From the cell containing the given text, extract its center point as (X, Y) coordinate. 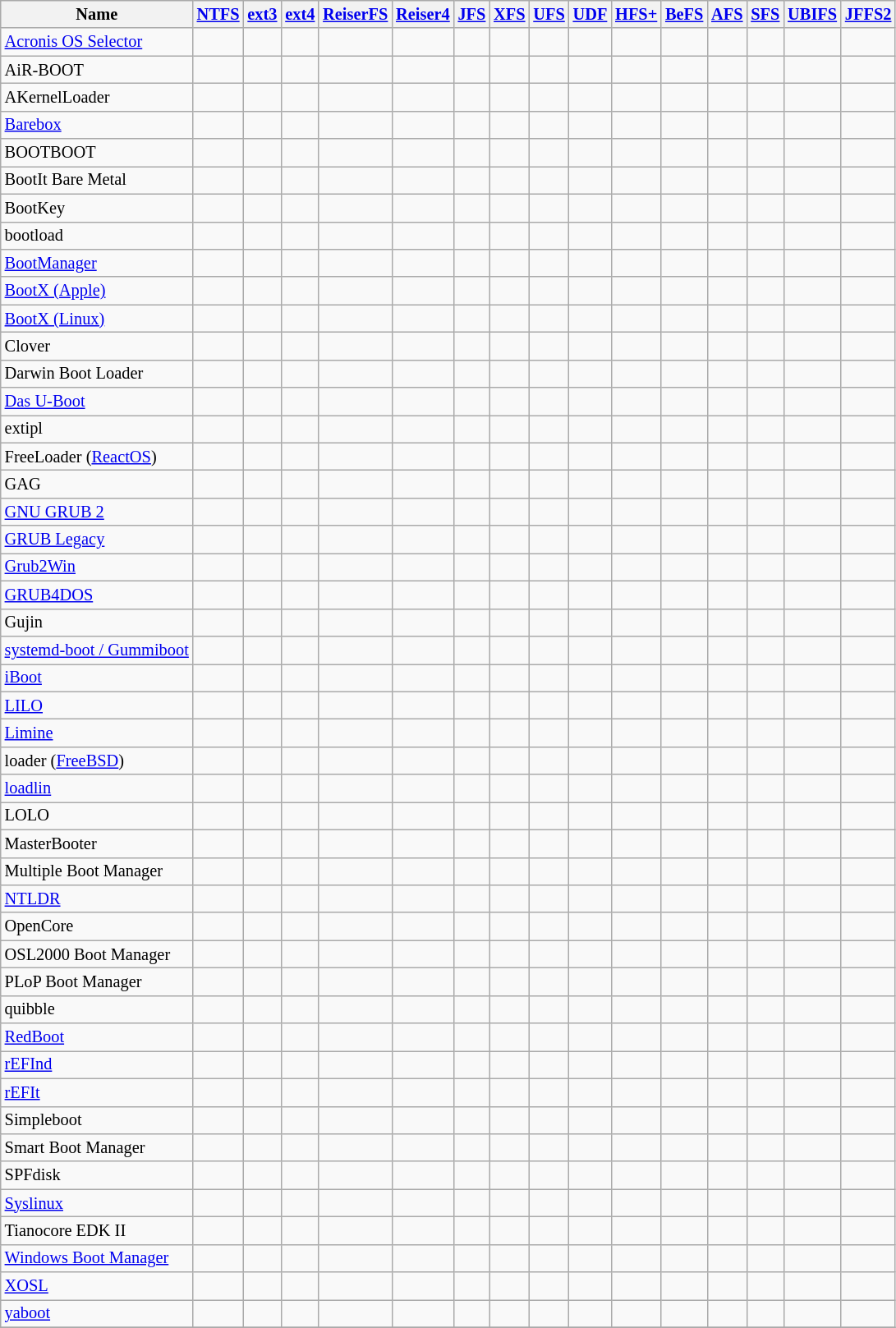
AKernelLoader (97, 97)
Reiser4 (422, 14)
BootIt Bare Metal (97, 180)
PLoP Boot Manager (97, 981)
LILO (97, 705)
ext3 (262, 14)
NTLDR (97, 898)
HFS+ (636, 14)
loadlin (97, 788)
Acronis OS Selector (97, 42)
SPFdisk (97, 1175)
AiR-BOOT (97, 70)
systemd-boot / Gummiboot (97, 650)
XOSL (97, 1286)
Tianocore EDK II (97, 1230)
rEFIt (97, 1092)
BeFS (684, 14)
GNU GRUB 2 (97, 512)
ext4 (300, 14)
FreeLoader (ReactOS) (97, 457)
UFS (549, 14)
OSL2000 Boot Manager (97, 954)
GRUB Legacy (97, 540)
SFS (765, 14)
Simpleboot (97, 1120)
GAG (97, 484)
JFS (472, 14)
Das U-Boot (97, 402)
Barebox (97, 125)
Gujin (97, 623)
bootload (97, 236)
ReiserFS (355, 14)
extipl (97, 429)
rEFInd (97, 1064)
UDF (590, 14)
GRUB4DOS (97, 595)
Darwin Boot Loader (97, 374)
AFS (727, 14)
JFFS2 (868, 14)
UBIFS (812, 14)
Grub2Win (97, 567)
BootKey (97, 208)
BootX (Linux) (97, 319)
MasterBooter (97, 843)
Name (97, 14)
BootX (Apple) (97, 291)
OpenCore (97, 926)
quibble (97, 1009)
yaboot (97, 1313)
BOOTBOOT (97, 153)
Clover (97, 346)
RedBoot (97, 1037)
loader (FreeBSD) (97, 760)
Windows Boot Manager (97, 1258)
Smart Boot Manager (97, 1147)
Limine (97, 733)
Multiple Boot Manager (97, 871)
XFS (509, 14)
NTFS (218, 14)
iBoot (97, 678)
BootManager (97, 263)
LOLO (97, 816)
Syslinux (97, 1203)
